Locate the cell with the specified text and output its [X, Y] center coordinate. 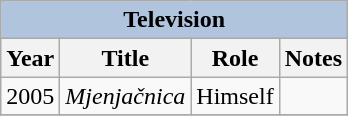
Title [126, 58]
Year [30, 58]
Role [235, 58]
Notes [313, 58]
Mjenjačnica [126, 96]
2005 [30, 96]
Television [174, 20]
Himself [235, 96]
